Scan for the cell matching the given text and deliver its (x, y) coordinate at center. 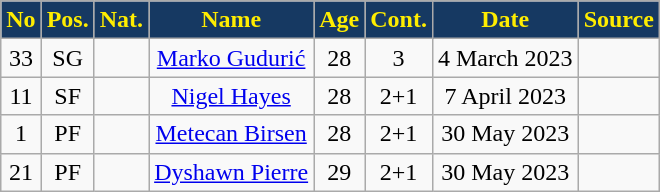
Dyshawn Pierre (232, 172)
Metecan Birsen (232, 134)
1 (21, 134)
3 (399, 58)
Nigel Hayes (232, 96)
11 (21, 96)
Date (505, 20)
29 (340, 172)
33 (21, 58)
Name (232, 20)
Source (618, 20)
4 March 2023 (505, 58)
7 April 2023 (505, 96)
Nat. (121, 20)
Cont. (399, 20)
Marko Gudurić (232, 58)
SF (68, 96)
Pos. (68, 20)
No (21, 20)
21 (21, 172)
Age (340, 20)
SG (68, 58)
